Output the (x, y) coordinate of the center of the cell containing the given text.  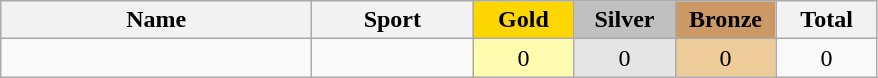
Total (826, 20)
Name (156, 20)
Sport (392, 20)
Bronze (726, 20)
Gold (524, 20)
Silver (624, 20)
